Determine the (x, y) coordinate at the center of the cell enclosing the given text.  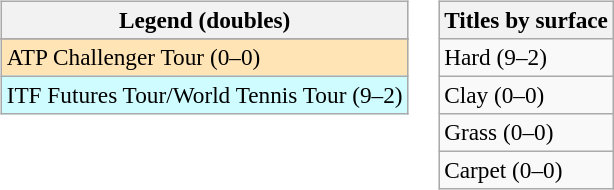
Clay (0–0) (526, 95)
Grass (0–0) (526, 133)
Titles by surface (526, 20)
ATP Challenger Tour (0–0) (204, 57)
Hard (9–2) (526, 57)
ITF Futures Tour/World Tennis Tour (9–2) (204, 95)
Legend (doubles) (204, 20)
Carpet (0–0) (526, 171)
